Capture the cell that displays the provided text and extract its (X, Y) central coordinate. 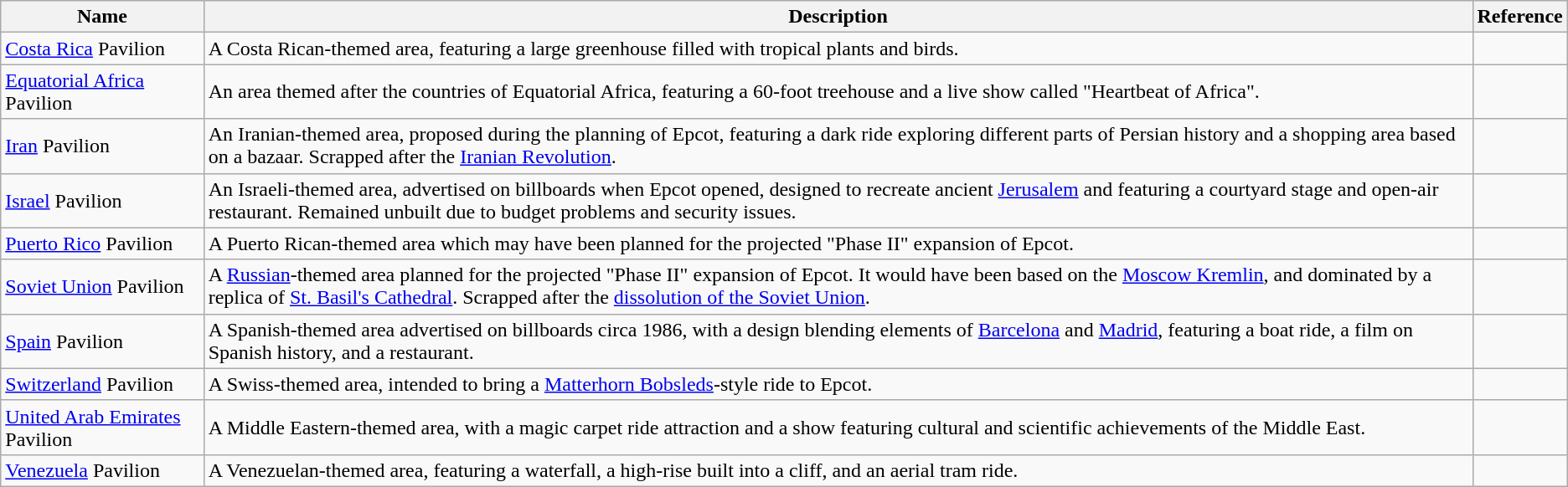
Reference (1519, 17)
An area themed after the countries of Equatorial Africa, featuring a 60-foot treehouse and a live show called "Heartbeat of Africa". (838, 92)
Spain Pavilion (102, 341)
United Arab Emirates Pavilion (102, 427)
Soviet Union Pavilion (102, 286)
Costa Rica Pavilion (102, 49)
Israel Pavilion (102, 201)
A Swiss-themed area, intended to bring a Matterhorn Bobsleds-style ride to Epcot. (838, 384)
Name (102, 17)
A Venezuelan-themed area, featuring a waterfall, a high-rise built into a cliff, and an aerial tram ride. (838, 470)
A Middle Eastern-themed area, with a magic carpet ride attraction and a show featuring cultural and scientific achievements of the Middle East. (838, 427)
Venezuela Pavilion (102, 470)
Description (838, 17)
A Costa Rican-themed area, featuring a large greenhouse filled with tropical plants and birds. (838, 49)
Equatorial Africa Pavilion (102, 92)
Iran Pavilion (102, 146)
Switzerland Pavilion (102, 384)
Puerto Rico Pavilion (102, 243)
A Puerto Rican-themed area which may have been planned for the projected "Phase II" expansion of Epcot. (838, 243)
